Locate the cell with the specified text and output its [x, y] center coordinate. 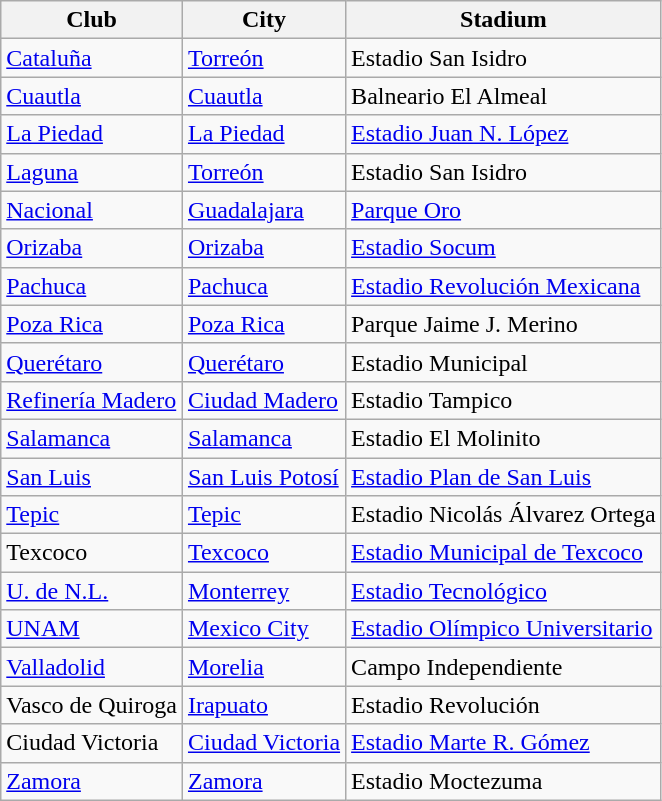
Morelia [264, 667]
Guadalajara [264, 210]
Valladolid [92, 667]
Refinería Madero [92, 400]
Club [92, 20]
Estadio Marte R. Gómez [504, 743]
Estadio Olímpico Universitario [504, 629]
Estadio Socum [504, 248]
Estadio Juan N. López [504, 134]
Estadio Nicolás Álvarez Ortega [504, 515]
Cataluña [92, 58]
Estadio Plan de San Luis [504, 477]
Stadium [504, 20]
Estadio Revolución [504, 705]
Nacional [92, 210]
San Luis [92, 477]
Parque Jaime J. Merino [504, 324]
Irapuato [264, 705]
U. de N.L. [92, 591]
Estadio Tecnológico [504, 591]
Estadio Revolución Mexicana [504, 286]
Estadio Moctezuma [504, 781]
Ciudad Madero [264, 400]
Estadio Tampico [504, 400]
Balneario El Almeal [504, 96]
Laguna [92, 172]
Monterrey [264, 591]
Campo Independiente [504, 667]
Estadio Municipal de Texcoco [504, 553]
San Luis Potosí [264, 477]
Mexico City [264, 629]
City [264, 20]
Estadio El Molinito [504, 438]
UNAM [92, 629]
Vasco de Quiroga [92, 705]
Estadio Municipal [504, 362]
Parque Oro [504, 210]
